Output the (x, y) coordinate of the center of the cell containing the given text.  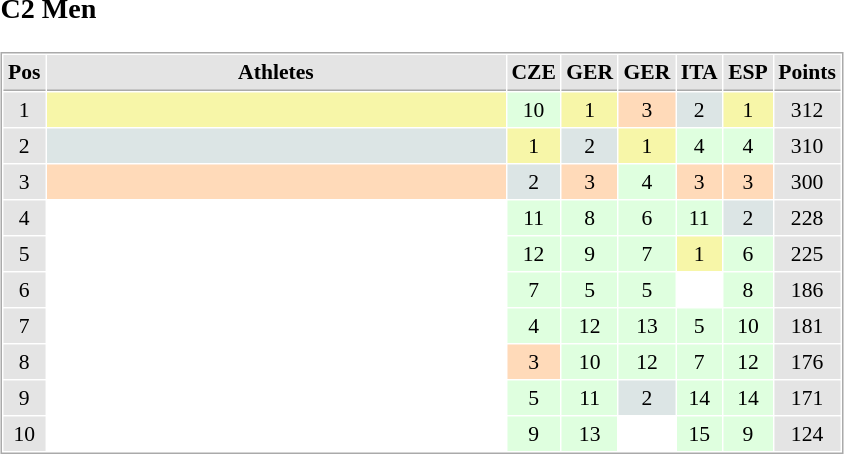
176 (808, 362)
Points (808, 74)
228 (808, 218)
312 (808, 110)
186 (808, 290)
124 (808, 434)
225 (808, 254)
ITA (699, 74)
CZE (534, 74)
300 (808, 182)
15 (699, 434)
Athletes (276, 74)
171 (808, 398)
Pos (24, 74)
181 (808, 326)
ESP (748, 74)
310 (808, 146)
